Provide the (x, y) coordinate of the cell's center where the given text is located.  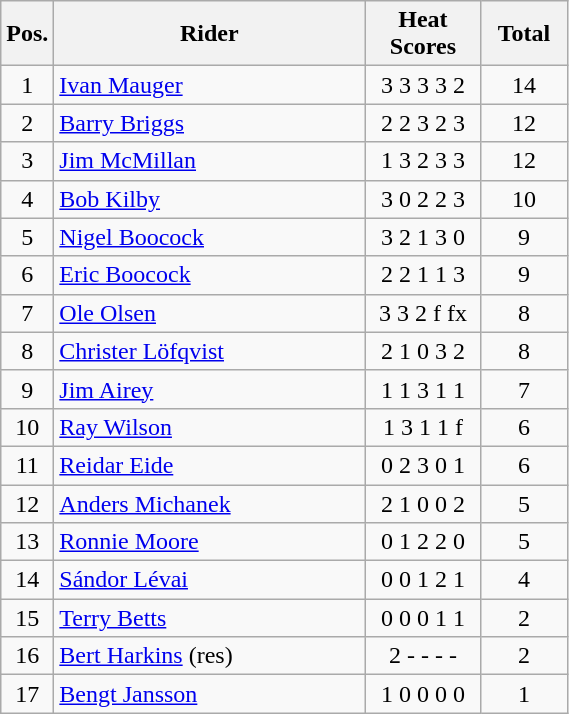
3 2 1 3 0 (423, 237)
Bengt Jansson (210, 694)
Rider (210, 34)
2 1 0 3 2 (423, 351)
0 0 0 1 1 (423, 618)
3 3 3 3 2 (423, 85)
Anders Michanek (210, 503)
Ronnie Moore (210, 542)
1 3 2 3 3 (423, 161)
0 1 2 2 0 (423, 542)
Bert Harkins (res) (210, 656)
2 1 0 0 2 (423, 503)
Heat Scores (423, 34)
3 3 2 f fx (423, 313)
3 (28, 161)
1 1 3 1 1 (423, 389)
Jim McMillan (210, 161)
1 3 1 1 f (423, 427)
Christer Löfqvist (210, 351)
11 (28, 465)
3 0 2 2 3 (423, 199)
Eric Boocock (210, 275)
17 (28, 694)
Reidar Eide (210, 465)
Nigel Boocock (210, 237)
15 (28, 618)
1 0 0 0 0 (423, 694)
16 (28, 656)
Total (524, 34)
Barry Briggs (210, 123)
Terry Betts (210, 618)
0 0 1 2 1 (423, 580)
13 (28, 542)
Bob Kilby (210, 199)
Sándor Lévai (210, 580)
Jim Airey (210, 389)
0 2 3 0 1 (423, 465)
Pos. (28, 34)
2 2 3 2 3 (423, 123)
Ray Wilson (210, 427)
Ivan Mauger (210, 85)
2 - - - - (423, 656)
2 2 1 1 3 (423, 275)
Ole Olsen (210, 313)
